For the text-containing cell, return its midpoint in (X, Y) coordinate format. 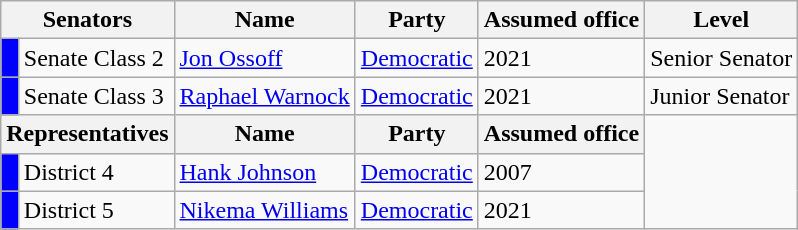
Hank Johnson (264, 172)
District 4 (96, 172)
Senate Class 3 (96, 96)
Senators (88, 20)
District 5 (96, 210)
2007 (561, 172)
Raphael Warnock (264, 96)
Junior Senator (722, 96)
Representatives (88, 134)
Senior Senator (722, 58)
Senate Class 2 (96, 58)
Nikema Williams (264, 210)
Level (722, 20)
Jon Ossoff (264, 58)
